Output the [X, Y] coordinate of the center of the cell containing the given text.  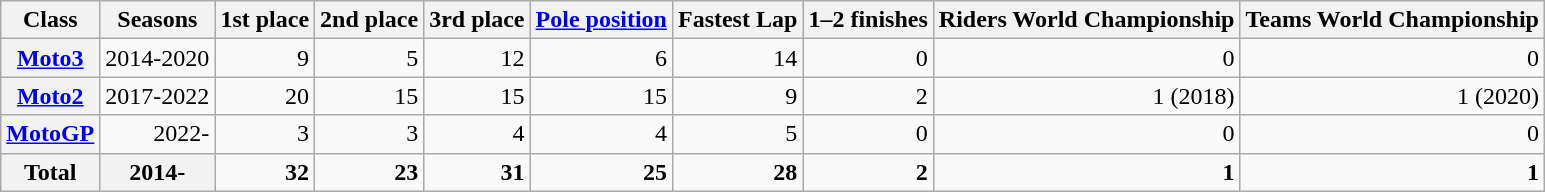
1st place [265, 20]
2nd place [370, 20]
Pole position [601, 20]
6 [601, 58]
3rd place [477, 20]
Total [50, 172]
1 (2020) [1392, 96]
Seasons [158, 20]
31 [477, 172]
MotoGP [50, 134]
20 [265, 96]
12 [477, 58]
2014-2020 [158, 58]
Fastest Lap [737, 20]
Moto3 [50, 58]
Moto2 [50, 96]
32 [265, 172]
25 [601, 172]
14 [737, 58]
1 (2018) [1086, 96]
2014- [158, 172]
28 [737, 172]
1–2 finishes [868, 20]
2017-2022 [158, 96]
Riders World Championship [1086, 20]
Class [50, 20]
Teams World Championship [1392, 20]
23 [370, 172]
2022- [158, 134]
